For the text-containing cell, return its midpoint in (x, y) coordinate format. 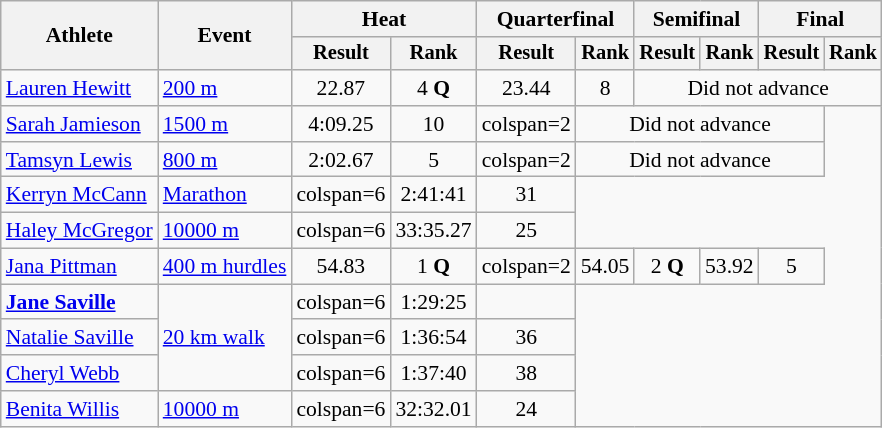
Jane Saville (80, 302)
800 m (225, 160)
36 (526, 338)
Tamsyn Lewis (80, 160)
1500 m (225, 124)
53.92 (730, 267)
2 Q (667, 267)
Jana Pittman (80, 267)
22.87 (340, 88)
Athlete (80, 36)
Sarah Jamieson (80, 124)
54.05 (606, 267)
1 Q (433, 267)
Benita Willis (80, 409)
Event (225, 36)
Quarterfinal (556, 19)
31 (526, 195)
Lauren Hewitt (80, 88)
23.44 (526, 88)
1:29:25 (433, 302)
200 m (225, 88)
33:35.27 (433, 231)
38 (526, 373)
400 m hurdles (225, 267)
24 (526, 409)
1:36:54 (433, 338)
Haley McGregor (80, 231)
20 km walk (225, 338)
10 (433, 124)
Cheryl Webb (80, 373)
Kerryn McCann (80, 195)
8 (606, 88)
2:02.67 (340, 160)
4:09.25 (340, 124)
Marathon (225, 195)
1:37:40 (433, 373)
54.83 (340, 267)
Semifinal (696, 19)
4 Q (433, 88)
Final (820, 19)
32:32.01 (433, 409)
2:41:41 (433, 195)
Natalie Saville (80, 338)
Heat (384, 19)
25 (526, 231)
